From the cell containing the given text, extract its center point as (X, Y) coordinate. 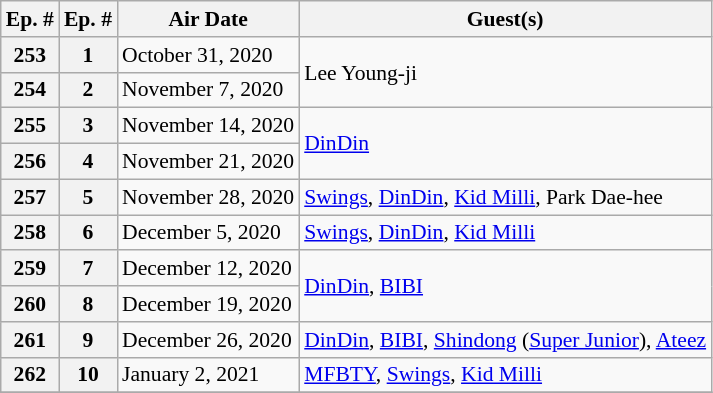
DinDin (505, 144)
November 28, 2020 (208, 197)
262 (30, 375)
258 (30, 233)
9 (88, 340)
DinDin, BIBI, Shindong (Super Junior), Ateez (505, 340)
4 (88, 162)
Lee Young-ji (505, 72)
255 (30, 126)
257 (30, 197)
5 (88, 197)
December 19, 2020 (208, 304)
2 (88, 90)
1 (88, 55)
Swings, DinDin, Kid Milli (505, 233)
MFBTY, Swings, Kid Milli (505, 375)
December 5, 2020 (208, 233)
261 (30, 340)
December 12, 2020 (208, 269)
10 (88, 375)
DinDin, BIBI (505, 286)
November 14, 2020 (208, 126)
November 21, 2020 (208, 162)
January 2, 2021 (208, 375)
253 (30, 55)
Air Date (208, 19)
6 (88, 233)
December 26, 2020 (208, 340)
256 (30, 162)
Guest(s) (505, 19)
260 (30, 304)
Swings, DinDin, Kid Milli, Park Dae-hee (505, 197)
259 (30, 269)
3 (88, 126)
8 (88, 304)
254 (30, 90)
October 31, 2020 (208, 55)
November 7, 2020 (208, 90)
7 (88, 269)
